Identify which cell holds the provided text, then report its [x, y] central coordinate. 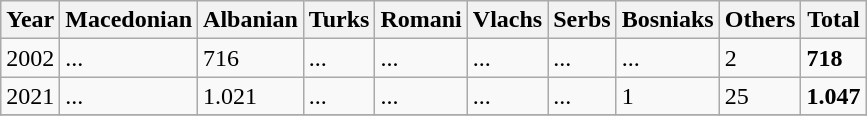
2 [760, 58]
Total [834, 20]
Others [760, 20]
Bosniaks [668, 20]
1.047 [834, 96]
Year [30, 20]
716 [251, 58]
Albanian [251, 20]
1 [668, 96]
Serbs [582, 20]
2021 [30, 96]
2002 [30, 58]
25 [760, 96]
Turks [339, 20]
1.021 [251, 96]
718 [834, 58]
Vlachs [507, 20]
Macedonian [129, 20]
Romani [421, 20]
